Detect which cell encompasses the target text, then output its (X, Y) center coordinate. 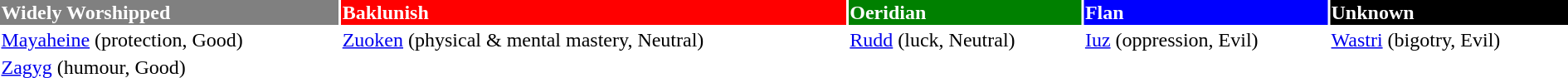
Rudd (luck, Neutral) (966, 40)
Zuoken (physical & mental mastery, Neutral) (594, 40)
Iuz (oppression, Evil) (1205, 40)
Flan (1205, 12)
Oeridian (966, 12)
Mayaheine (protection, Good) (169, 40)
Wastri (bigotry, Evil) (1449, 40)
Widely Worshipped (169, 12)
Baklunish (594, 12)
Unknown (1449, 12)
